Pinpoint the cell where the given text exists, returning its [x, y] midpoint coordinate. 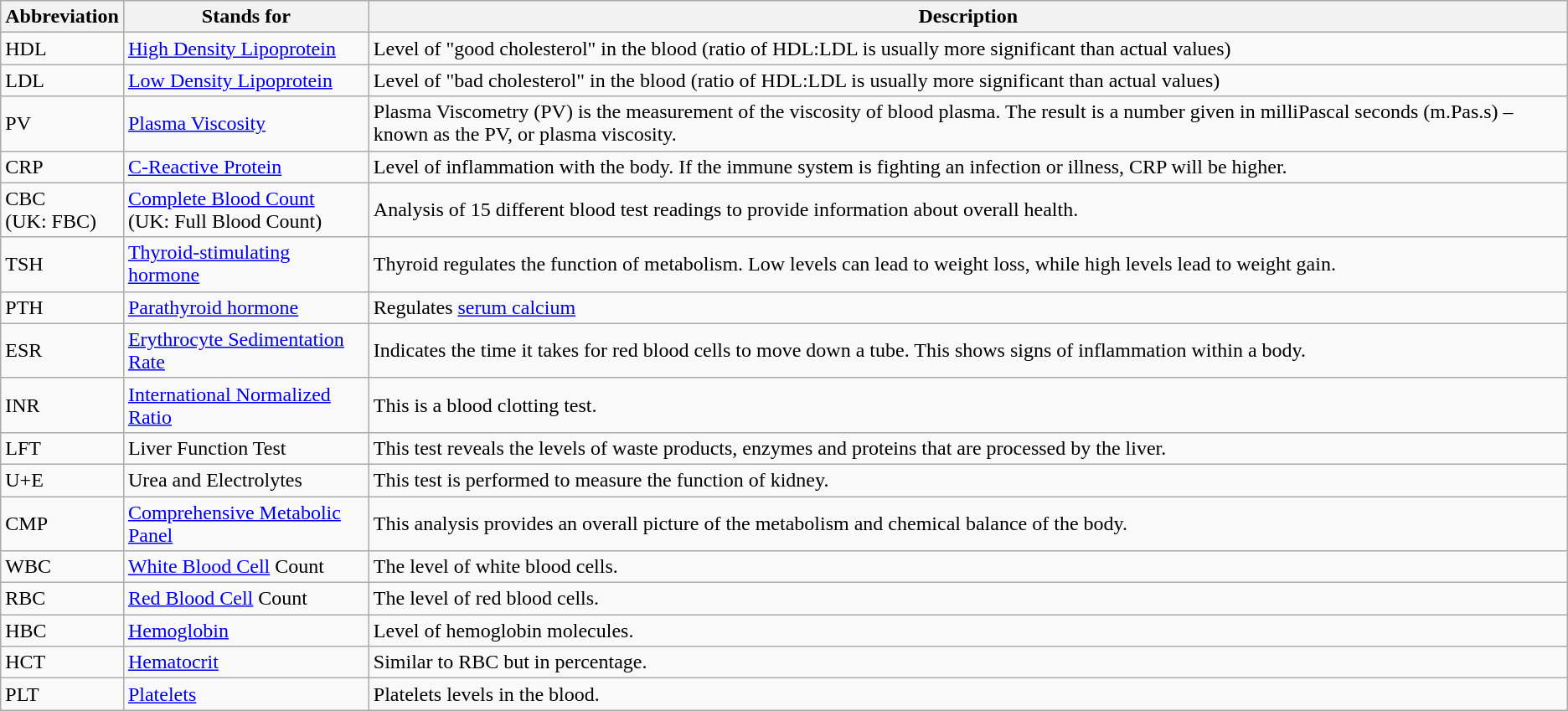
Abbreviation [62, 17]
CMP [62, 523]
Plasma Viscosity [246, 124]
Stands for [246, 17]
TSH [62, 265]
C-Reactive Protein [246, 167]
HCT [62, 662]
Red Blood Cell Count [246, 599]
Comprehensive Metabolic Panel [246, 523]
Hemoglobin [246, 631]
Level of "bad cholesterol" in the blood (ratio of HDL:LDL is usually more significant than actual values) [968, 80]
LFT [62, 448]
This is a blood clotting test. [968, 405]
Erythrocyte Sedimentation Rate [246, 350]
PLT [62, 694]
High Density Lipoprotein [246, 49]
The level of red blood cells. [968, 599]
HBC [62, 631]
U+E [62, 480]
Parathyroid hormone [246, 307]
Analysis of 15 different blood test readings to provide information about overall health. [968, 209]
RBC [62, 599]
Platelets [246, 694]
Thyroid-stimulating hormone [246, 265]
Level of "good cholesterol" in the blood (ratio of HDL:LDL is usually more significant than actual values) [968, 49]
Liver Function Test [246, 448]
Level of inflammation with the body. If the immune system is fighting an infection or illness, CRP will be higher. [968, 167]
International Normalized Ratio [246, 405]
LDL [62, 80]
Description [968, 17]
Urea and Electrolytes [246, 480]
PV [62, 124]
White Blood Cell Count [246, 567]
INR [62, 405]
WBC [62, 567]
The level of white blood cells. [968, 567]
This analysis provides an overall picture of the metabolism and chemical balance of the body. [968, 523]
Similar to RBC but in percentage. [968, 662]
Thyroid regulates the function of metabolism. Low levels can lead to weight loss, while high levels lead to weight gain. [968, 265]
HDL [62, 49]
Low Density Lipoprotein [246, 80]
CBC(UK: FBC) [62, 209]
Indicates the time it takes for red blood cells to move down a tube. This shows signs of inflammation within a body. [968, 350]
Hematocrit [246, 662]
Complete Blood Count(UK: Full Blood Count) [246, 209]
PTH [62, 307]
Level of hemoglobin molecules. [968, 631]
Platelets levels in the blood. [968, 694]
ESR [62, 350]
Regulates serum calcium [968, 307]
CRP [62, 167]
This test is performed to measure the function of kidney. [968, 480]
This test reveals the levels of waste products, enzymes and proteins that are processed by the liver. [968, 448]
